For the text-containing cell, return its midpoint in (x, y) coordinate format. 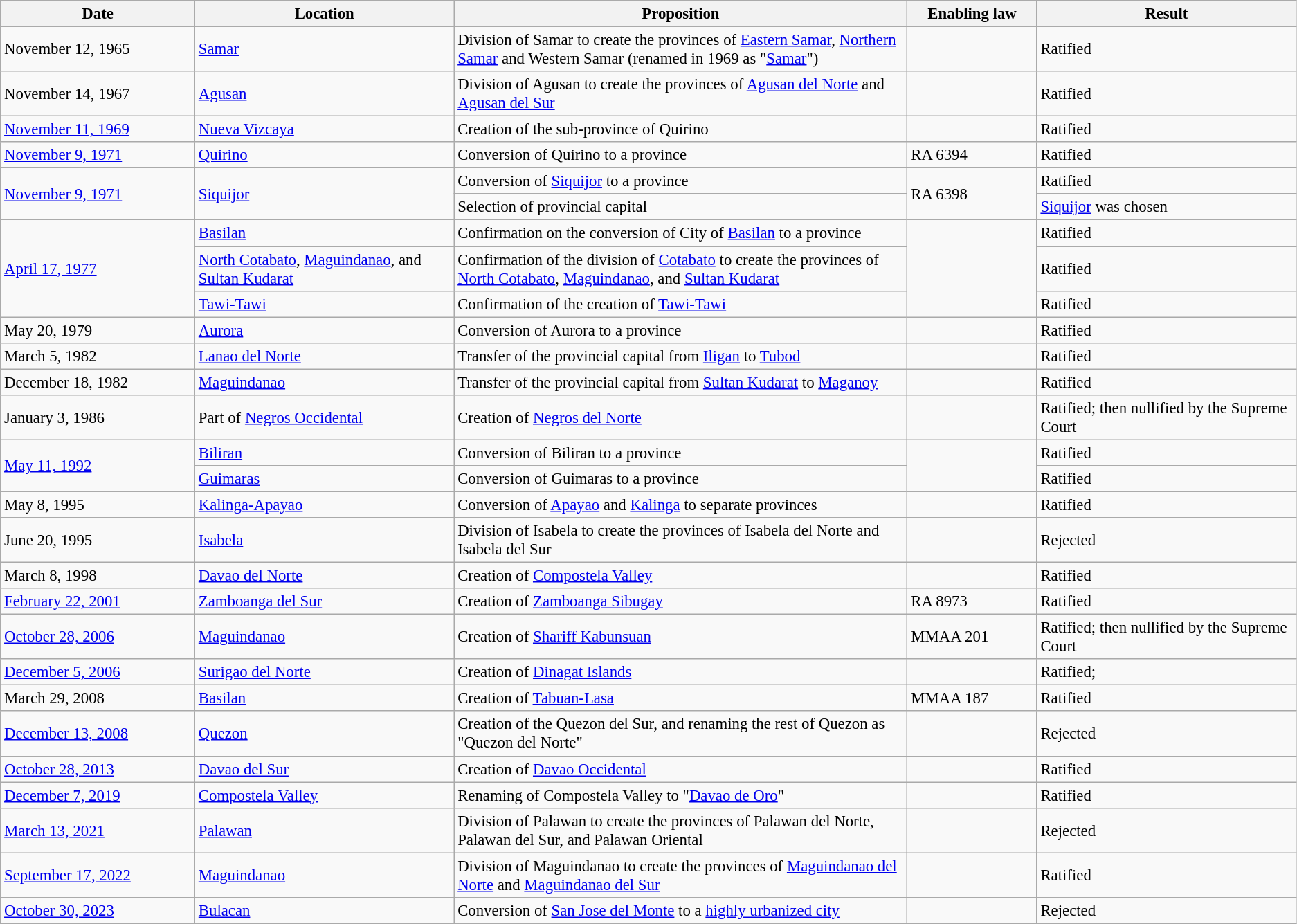
October 28, 2006 (98, 637)
May 20, 1979 (98, 330)
Creation of Zamboanga Sibugay (681, 601)
January 3, 1986 (98, 418)
Division of Maguindanao to create the provinces of Maguindanao del Norte and Maguindanao del Sur (681, 875)
Compostela Valley (325, 795)
October 30, 2023 (98, 911)
Tawi-Tawi (325, 304)
Part of Negros Occidental (325, 418)
Davao del Norte (325, 576)
Bulacan (325, 911)
Creation of Davao Occidental (681, 769)
Surigao del Norte (325, 672)
Transfer of the provincial capital from Iligan to Tubod (681, 356)
Lanao del Norte (325, 356)
Zamboanga del Sur (325, 601)
Selection of provincial capital (681, 207)
December 13, 2008 (98, 734)
Davao del Sur (325, 769)
November 12, 1965 (98, 50)
December 5, 2006 (98, 672)
Siquijor was chosen (1166, 207)
Conversion of Guimaras to a province (681, 479)
December 18, 1982 (98, 382)
MMAA 201 (972, 637)
Transfer of the provincial capital from Sultan Kudarat to Maganoy (681, 382)
Enabling law (972, 14)
RA 8973 (972, 601)
Samar (325, 50)
June 20, 1995 (98, 540)
March 13, 2021 (98, 831)
Creation of Negros del Norte (681, 418)
Location (325, 14)
Creation of the sub-province of Quirino (681, 129)
RA 6394 (972, 155)
Creation of Dinagat Islands (681, 672)
Conversion of San Jose del Monte to a highly urbanized city (681, 911)
Result (1166, 14)
September 17, 2022 (98, 875)
Conversion of Apayao and Kalinga to separate provinces (681, 505)
Biliran (325, 453)
March 5, 1982 (98, 356)
Confirmation of the creation of Tawi-Tawi (681, 304)
February 22, 2001 (98, 601)
Division of Samar to create the provinces of Eastern Samar, Northern Samar and Western Samar (renamed in 1969 as "Samar") (681, 50)
Date (98, 14)
Ratified; (1166, 672)
March 29, 2008 (98, 698)
Conversion of Aurora to a province (681, 330)
November 14, 1967 (98, 94)
Renaming of Compostela Valley to "Davao de Oro" (681, 795)
October 28, 2013 (98, 769)
Proposition (681, 14)
Siquijor (325, 194)
Conversion of Siquijor to a province (681, 181)
April 17, 1977 (98, 269)
Conversion of Biliran to a province (681, 453)
March 8, 1998 (98, 576)
Guimaras (325, 479)
Creation of Tabuan-Lasa (681, 698)
Division of Isabela to create the provinces of Isabela del Norte and Isabela del Sur (681, 540)
Confirmation of the division of Cotabato to create the provinces of North Cotabato, Maguindanao, and Sultan Kudarat (681, 269)
Creation of Compostela Valley (681, 576)
North Cotabato, Maguindanao, and Sultan Kudarat (325, 269)
RA 6398 (972, 194)
Quezon (325, 734)
Aurora (325, 330)
Conversion of Quirino to a province (681, 155)
Quirino (325, 155)
Division of Agusan to create the provinces of Agusan del Norte and Agusan del Sur (681, 94)
Division of Palawan to create the provinces of Palawan del Norte, Palawan del Sur, and Palawan Oriental (681, 831)
Confirmation on the conversion of City of Basilan to a province (681, 233)
Palawan (325, 831)
May 11, 1992 (98, 465)
December 7, 2019 (98, 795)
Nueva Vizcaya (325, 129)
Isabela (325, 540)
November 11, 1969 (98, 129)
May 8, 1995 (98, 505)
Agusan (325, 94)
Kalinga-Apayao (325, 505)
MMAA 187 (972, 698)
Creation of the Quezon del Sur, and renaming the rest of Quezon as "Quezon del Norte" (681, 734)
Creation of Shariff Kabunsuan (681, 637)
